Locate the cell with the specified text and output its (x, y) center coordinate. 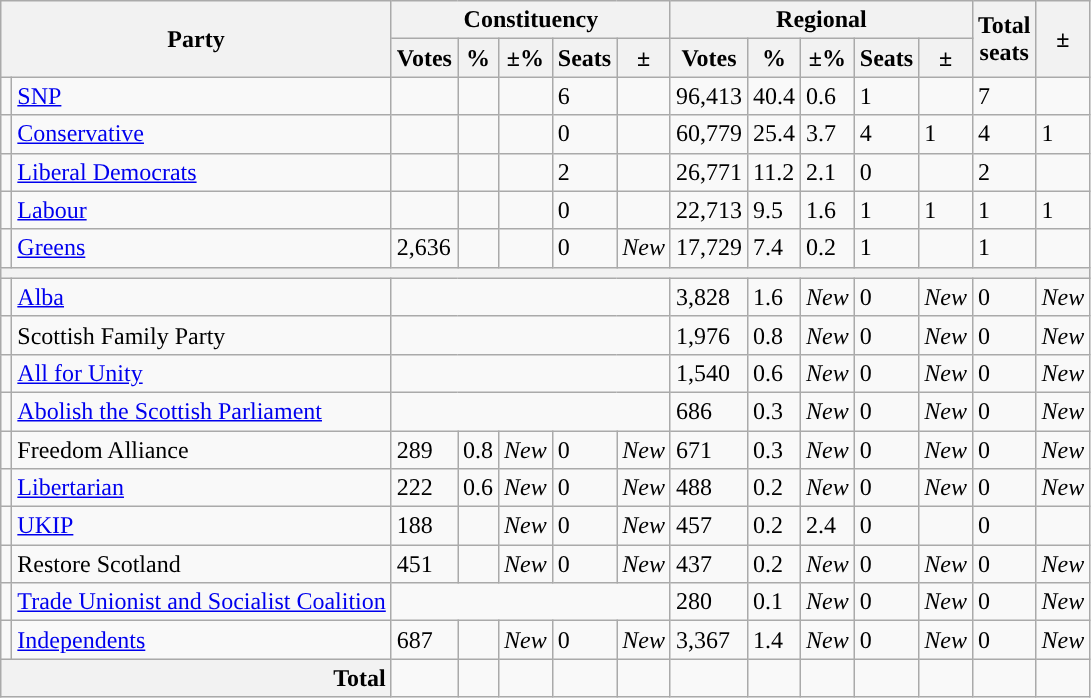
26,771 (708, 172)
Constituency (530, 20)
437 (708, 564)
Liberal Democrats (202, 172)
1,976 (708, 335)
96,413 (708, 96)
280 (708, 602)
Alba (202, 297)
Freedom Alliance (202, 449)
Totalseats (1004, 39)
25.4 (774, 134)
17,729 (708, 248)
Libertarian (202, 488)
60,779 (708, 134)
Greens (202, 248)
Labour (202, 210)
Regional (821, 20)
457 (708, 526)
222 (424, 488)
451 (424, 564)
6 (584, 96)
188 (424, 526)
289 (424, 449)
All for Unity (202, 373)
SNP (202, 96)
671 (708, 449)
686 (708, 411)
Scottish Family Party (202, 335)
Abolish the Scottish Parliament (202, 411)
7.4 (774, 248)
Trade Unionist and Socialist Coalition (202, 602)
9.5 (774, 210)
687 (424, 640)
7 (1004, 96)
Party (196, 39)
Total (196, 678)
11.2 (774, 172)
3.7 (828, 134)
1,540 (708, 373)
1.4 (774, 640)
UKIP (202, 526)
0.1 (774, 602)
22,713 (708, 210)
488 (708, 488)
3,367 (708, 640)
40.4 (774, 96)
3,828 (708, 297)
2,636 (424, 248)
2.1 (828, 172)
2.4 (828, 526)
Restore Scotland (202, 564)
Independents (202, 640)
Conservative (202, 134)
